Determine the (X, Y) coordinate at the center of the cell enclosing the given text.  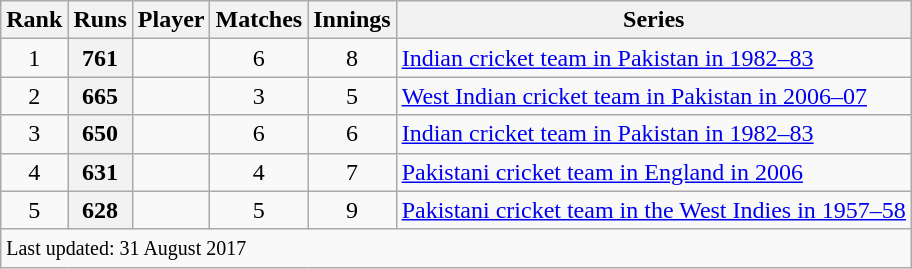
Matches (259, 20)
1 (34, 58)
Player (171, 20)
7 (352, 172)
Last updated: 31 August 2017 (456, 248)
Runs (100, 20)
Pakistani cricket team in England in 2006 (654, 172)
Series (654, 20)
9 (352, 210)
2 (34, 96)
Pakistani cricket team in the West Indies in 1957–58 (654, 210)
West Indian cricket team in Pakistan in 2006–07 (654, 96)
665 (100, 96)
Innings (352, 20)
650 (100, 134)
Rank (34, 20)
631 (100, 172)
761 (100, 58)
8 (352, 58)
628 (100, 210)
